Detect which cell encompasses the target text, then output its [X, Y] center coordinate. 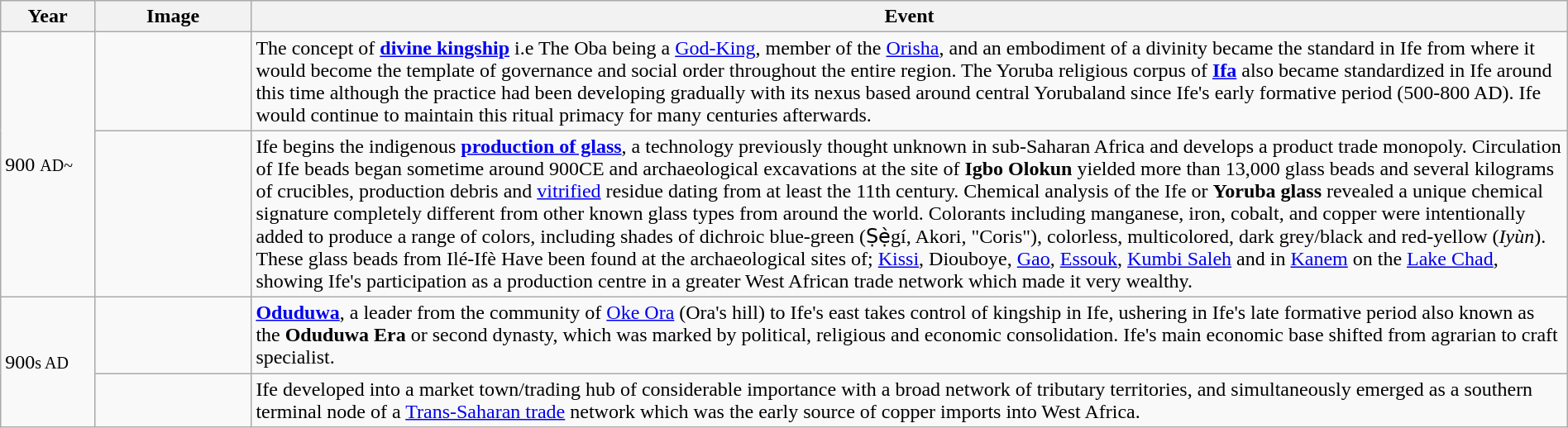
900 AD~ [48, 165]
Event [910, 17]
Year [48, 17]
900s AD [48, 362]
Image [172, 17]
